Output the [X, Y] coordinate of the center of the cell containing the given text.  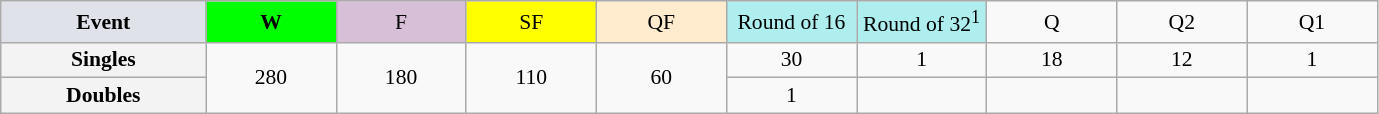
Round of 321 [921, 22]
60 [661, 78]
SF [531, 22]
Event [104, 22]
180 [401, 78]
Singles [104, 60]
12 [1182, 60]
Q2 [1182, 22]
W [271, 22]
F [401, 22]
Q [1052, 22]
18 [1052, 60]
Q1 [1312, 22]
280 [271, 78]
110 [531, 78]
Round of 16 [791, 22]
Doubles [104, 96]
QF [661, 22]
30 [791, 60]
